Search for the cell housing the specified text and yield its [x, y] center coordinate. 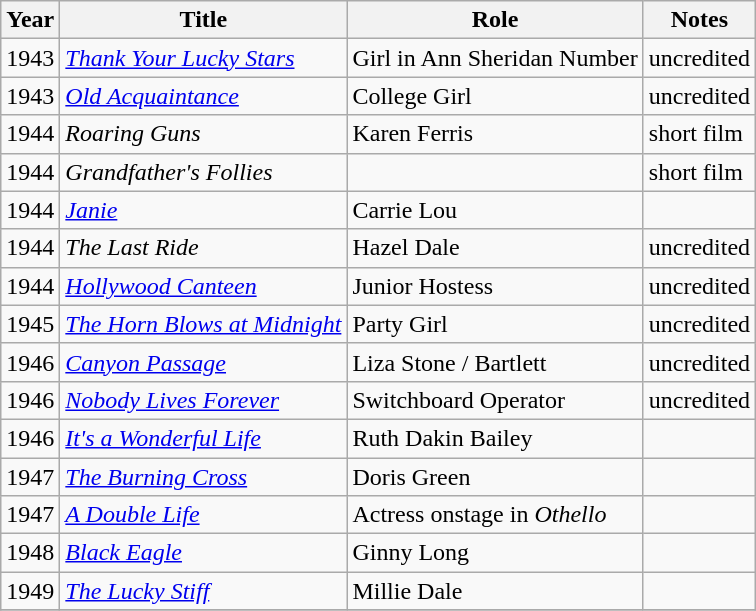
1949 [30, 591]
Roaring Guns [204, 134]
Canyon Passage [204, 362]
Millie Dale [495, 591]
1948 [30, 553]
Party Girl [495, 324]
The Horn Blows at Midnight [204, 324]
Old Acquaintance [204, 96]
Switchboard Operator [495, 400]
Junior Hostess [495, 286]
The Burning Cross [204, 477]
Janie [204, 210]
College Girl [495, 96]
Ruth Dakin Bailey [495, 438]
Thank Your Lucky Stars [204, 58]
Year [30, 20]
Role [495, 20]
Girl in Ann Sheridan Number [495, 58]
Carrie Lou [495, 210]
Ginny Long [495, 553]
Hollywood Canteen [204, 286]
Doris Green [495, 477]
The Last Ride [204, 248]
Actress onstage in Othello [495, 515]
Title [204, 20]
1945 [30, 324]
The Lucky Stiff [204, 591]
It's a Wonderful Life [204, 438]
Black Eagle [204, 553]
Nobody Lives Forever [204, 400]
Grandfather's Follies [204, 172]
Hazel Dale [495, 248]
Notes [699, 20]
A Double Life [204, 515]
Karen Ferris [495, 134]
Liza Stone / Bartlett [495, 362]
